Return the [X, Y] coordinate for the center point of the cell that contains the specified text.  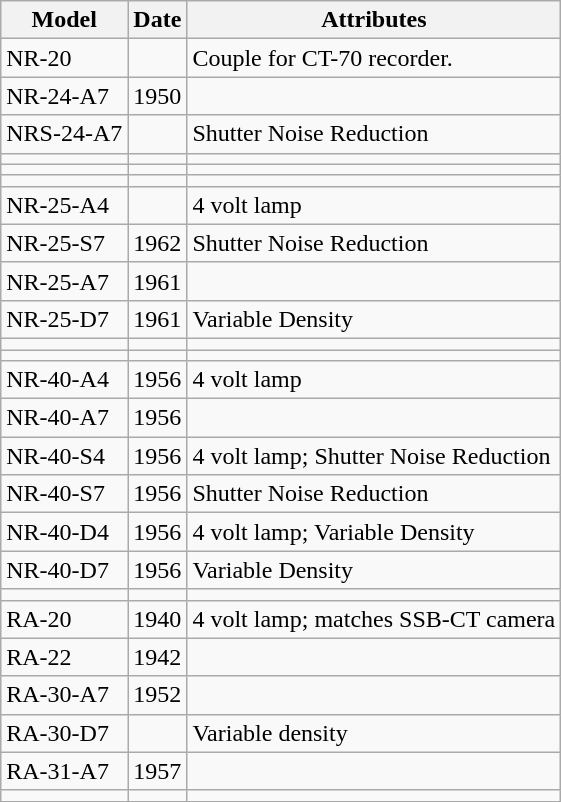
NR-40-S4 [64, 456]
1962 [158, 243]
Variable density [374, 733]
1942 [158, 657]
RA-30-D7 [64, 733]
NR-40-A7 [64, 418]
1950 [158, 96]
Date [158, 20]
NR-24-A7 [64, 96]
NR-40-D4 [64, 532]
NR-40-D7 [64, 570]
NR-25-A7 [64, 281]
NRS-24-A7 [64, 134]
NR-20 [64, 58]
4 volt lamp; matches SSB-CT camera [374, 619]
4 volt lamp; Shutter Noise Reduction [374, 456]
RA-22 [64, 657]
NR-25-S7 [64, 243]
RA-31-A7 [64, 771]
1952 [158, 695]
NR-25-D7 [64, 319]
Attributes [374, 20]
NR-40-S7 [64, 494]
RA-30-A7 [64, 695]
4 volt lamp; Variable Density [374, 532]
Model [64, 20]
NR-25-A4 [64, 205]
1940 [158, 619]
RA-20 [64, 619]
1957 [158, 771]
NR-40-A4 [64, 380]
Couple for CT-70 recorder. [374, 58]
